Determine the [X, Y] coordinate at the center of the cell enclosing the given text.  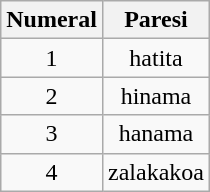
Paresi [156, 20]
hatita [156, 58]
zalakakoa [156, 172]
hanama [156, 134]
1 [52, 58]
2 [52, 96]
hinama [156, 96]
3 [52, 134]
4 [52, 172]
Numeral [52, 20]
